Return the (x, y) coordinate for the center point of the cell that contains the specified text.  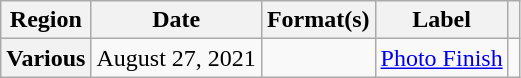
Photo Finish (442, 58)
Date (176, 20)
Various (46, 58)
Region (46, 20)
August 27, 2021 (176, 58)
Format(s) (318, 20)
Label (442, 20)
